Return (X, Y) of the center of cell containing provided text 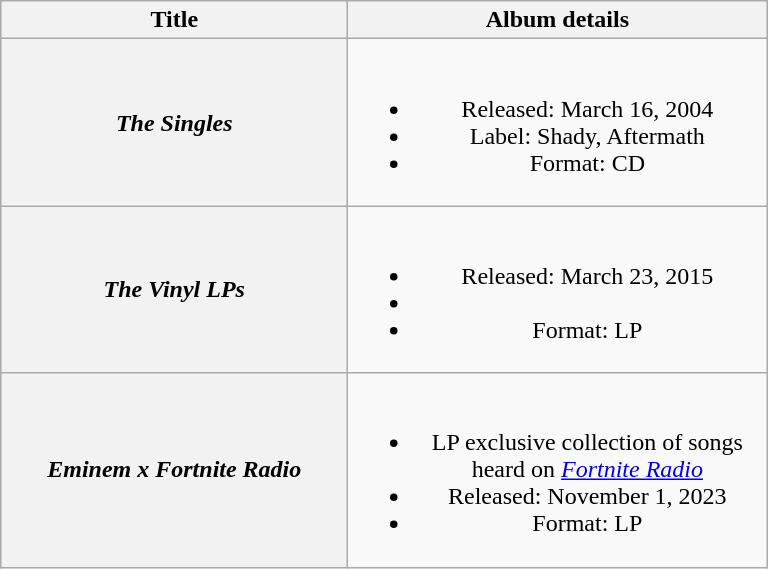
Album details (558, 20)
The Singles (174, 122)
The Vinyl LPs (174, 290)
Released: March 16, 2004Label: Shady, AftermathFormat: CD (558, 122)
Title (174, 20)
Eminem x Fortnite Radio (174, 470)
Released: March 23, 2015Format: LP (558, 290)
LP exclusive collection of songs heard on Fortnite RadioReleased: November 1, 2023Format: LP (558, 470)
